Pinpoint the cell where the given text exists, returning its (x, y) midpoint coordinate. 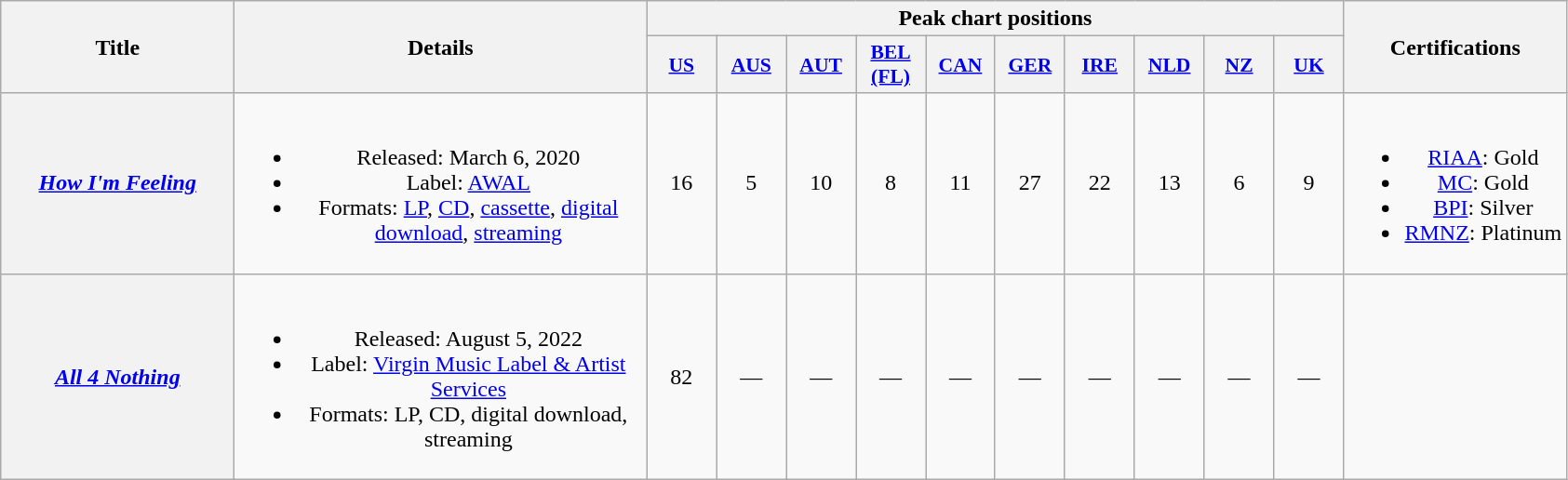
16 (681, 183)
Released: August 5, 2022Label: Virgin Music Label & Artist ServicesFormats: LP, CD, digital download, streaming (441, 376)
Released: March 6, 2020Label: AWALFormats: LP, CD, cassette, digital download, streaming (441, 183)
10 (821, 183)
Title (117, 47)
5 (752, 183)
BEL(FL) (891, 65)
US (681, 65)
82 (681, 376)
IRE (1100, 65)
RIAA: GoldMC: GoldBPI: SilverRMNZ: Platinum (1455, 183)
11 (960, 183)
Details (441, 47)
Peak chart positions (996, 19)
8 (891, 183)
CAN (960, 65)
All 4 Nothing (117, 376)
AUT (821, 65)
27 (1029, 183)
GER (1029, 65)
UK (1308, 65)
22 (1100, 183)
6 (1240, 183)
How I'm Feeling (117, 183)
NZ (1240, 65)
NLD (1169, 65)
Certifications (1455, 47)
13 (1169, 183)
AUS (752, 65)
9 (1308, 183)
